Output the (x, y) coordinate of the center of the cell containing the given text.  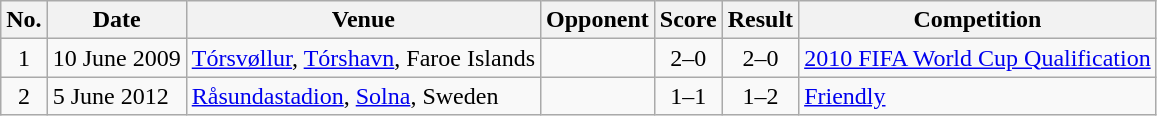
Friendly (978, 96)
2010 FIFA World Cup Qualification (978, 58)
2 (24, 96)
Venue (363, 20)
Score (688, 20)
Opponent (598, 20)
1 (24, 58)
1–1 (688, 96)
Date (116, 20)
No. (24, 20)
1–2 (760, 96)
5 June 2012 (116, 96)
Råsundastadion, Solna, Sweden (363, 96)
Competition (978, 20)
10 June 2009 (116, 58)
Result (760, 20)
Tórsvøllur, Tórshavn, Faroe Islands (363, 58)
